Determine the (X, Y) coordinate at the center of the cell enclosing the given text.  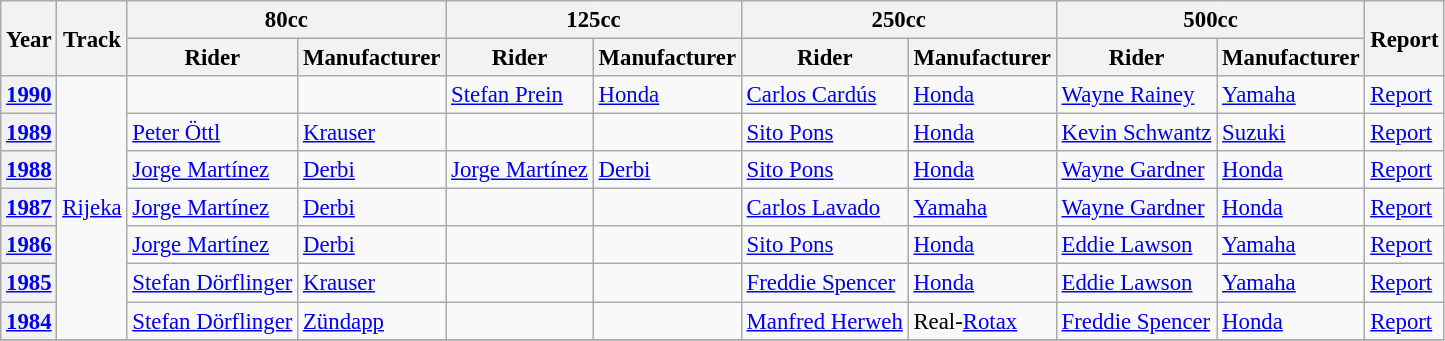
Manfred Herweh (824, 321)
1988 (29, 170)
Carlos Cardús (824, 95)
Zündapp (372, 321)
Rijeka (92, 208)
250cc (898, 20)
Year (29, 38)
1984 (29, 321)
1989 (29, 133)
Track (92, 38)
500cc (1210, 20)
1987 (29, 208)
125cc (594, 20)
Wayne Rainey (1136, 95)
1990 (29, 95)
Stefan Prein (520, 95)
1986 (29, 245)
Carlos Lavado (824, 208)
Kevin Schwantz (1136, 133)
1985 (29, 283)
80cc (286, 20)
Real-Rotax (982, 321)
Suzuki (1291, 133)
Peter Öttl (212, 133)
